Scan for the cell matching the given text and deliver its (X, Y) coordinate at center. 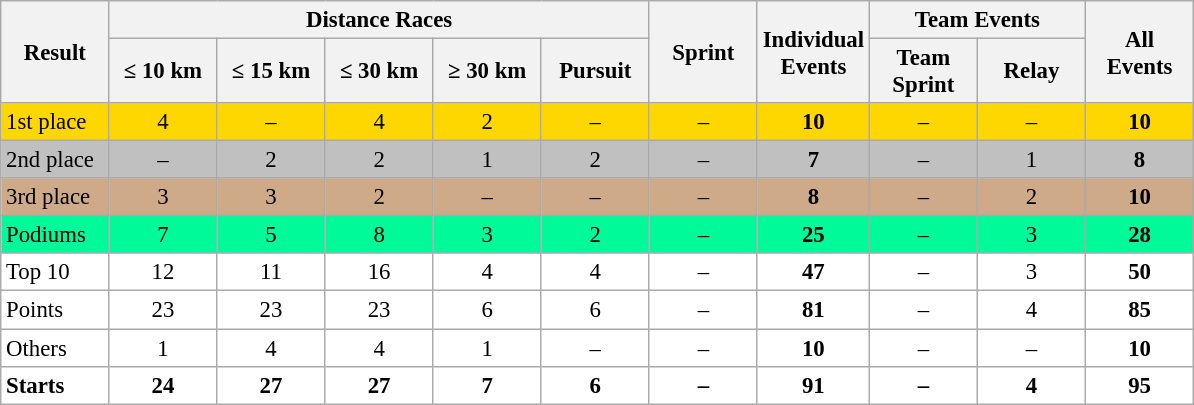
28 (1140, 235)
95 (1140, 385)
Team Sprint (923, 72)
24 (163, 385)
Points (55, 310)
11 (271, 273)
12 (163, 273)
Podiums (55, 235)
2nd place (55, 160)
85 (1140, 310)
50 (1140, 273)
Team Events (977, 20)
3rd place (55, 197)
Starts (55, 385)
≥ 30 km (487, 72)
Others (55, 348)
1st place (55, 122)
25 (813, 235)
91 (813, 385)
≤ 10 km (163, 72)
≤ 30 km (379, 72)
Distance Races (379, 20)
Result (55, 52)
All Events (1140, 52)
Sprint (703, 52)
16 (379, 273)
47 (813, 273)
Top 10 (55, 273)
Pursuit (595, 72)
81 (813, 310)
≤ 15 km (271, 72)
IndividualEvents (813, 52)
5 (271, 235)
Relay (1031, 72)
